Provide the (X, Y) coordinate of the cell's center where the given text is located.  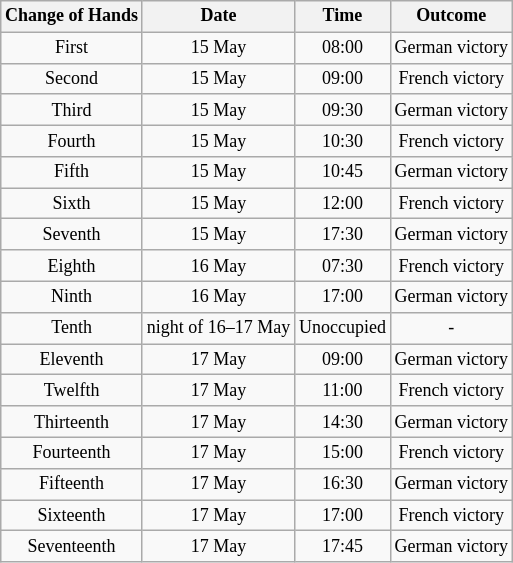
Eighth (72, 266)
Fourteenth (72, 452)
17:45 (343, 546)
17:30 (343, 234)
Fourth (72, 140)
night of 16–17 May (218, 328)
First (72, 48)
Unoccupied (343, 328)
Third (72, 110)
Tenth (72, 328)
Date (218, 16)
12:00 (343, 204)
11:00 (343, 390)
08:00 (343, 48)
Second (72, 78)
- (451, 328)
Time (343, 16)
10:45 (343, 172)
16:30 (343, 484)
Twelfth (72, 390)
Seventh (72, 234)
Change of Hands (72, 16)
Fifteenth (72, 484)
Sixteenth (72, 516)
09:30 (343, 110)
Ninth (72, 296)
10:30 (343, 140)
15:00 (343, 452)
Thirteenth (72, 422)
Eleventh (72, 360)
14:30 (343, 422)
Fifth (72, 172)
Outcome (451, 16)
07:30 (343, 266)
Seventeenth (72, 546)
Sixth (72, 204)
